Pinpoint the cell where the given text exists, returning its (x, y) midpoint coordinate. 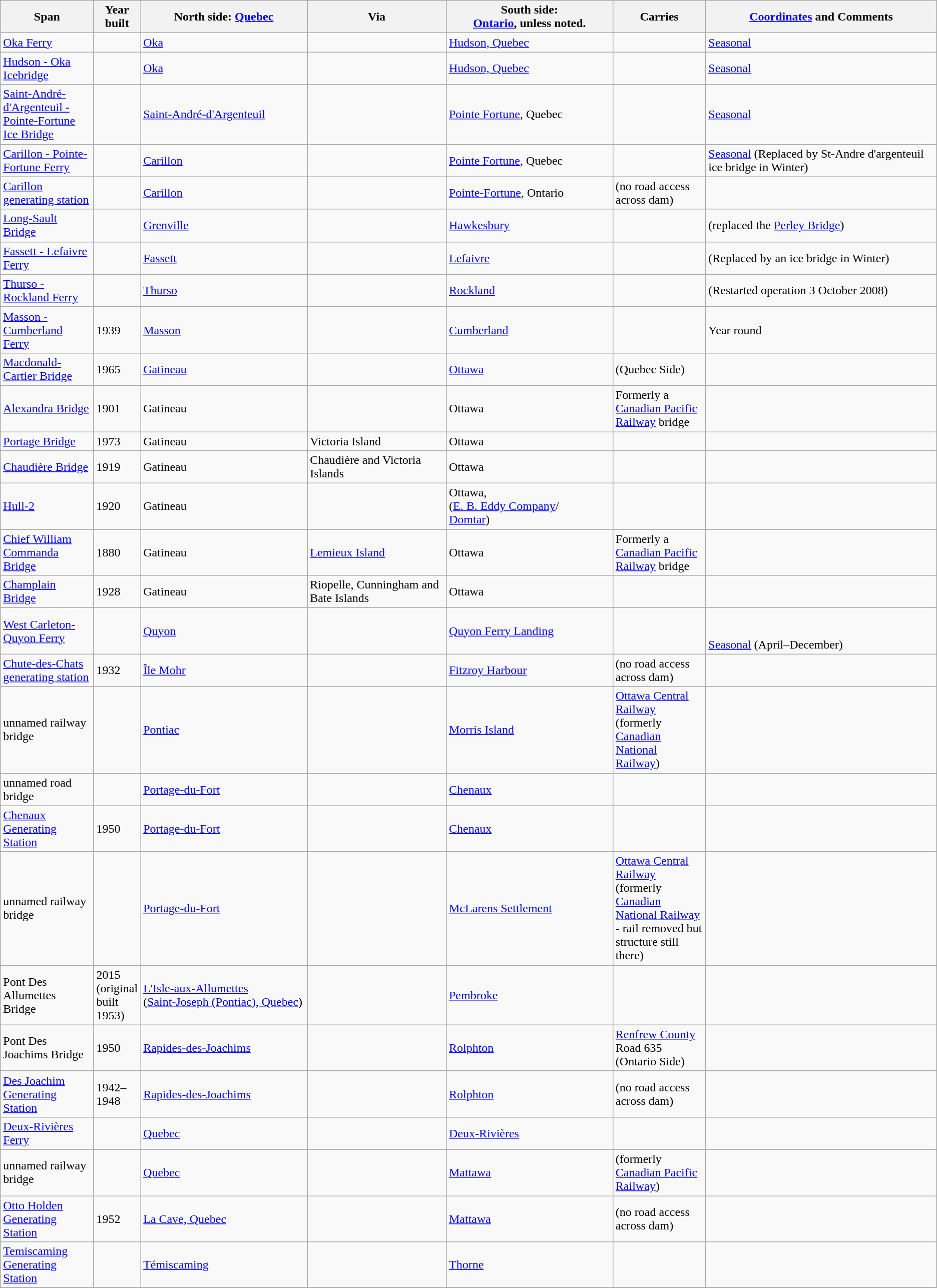
Year round (821, 330)
Chief William Commanda Bridge (47, 552)
Portage Bridge (47, 441)
Deux-Rivières (530, 1133)
Des Joachim Generating Station (47, 1094)
Carillon generating station (47, 193)
Chaudière and Victoria Islands (377, 467)
Masson - Cumberland Ferry (47, 330)
Macdonald-Cartier Bridge (47, 369)
Chaudière Bridge (47, 467)
1901 (117, 408)
Saint-André-d'Argenteuil (224, 114)
Saint-André-d'Argenteuil - Pointe-Fortune Ice Bridge (47, 114)
Hawkesbury (530, 225)
Victoria Island (377, 441)
Île Mohr (224, 671)
1919 (117, 467)
L'Isle-aux-Allumettes(Saint-Joseph (Pontiac), Quebec) (224, 995)
Thorne (530, 1265)
(Quebec Side) (659, 369)
Rockland (530, 290)
Cumberland (530, 330)
Chute-des-Chats generating station (47, 671)
1932 (117, 671)
Ottawa,(E. B. Eddy Company/Domtar) (530, 506)
Renfrew County Road 635 (Ontario Side) (659, 1048)
unnamed road bridge (47, 790)
1920 (117, 506)
Hull-2 (47, 506)
1942–1948 (117, 1094)
West Carleton-Quyon Ferry (47, 631)
Carillon - Pointe-Fortune Ferry (47, 160)
Seasonal (April–December) (821, 631)
South side:Ontario, unless noted. (530, 17)
Morris Island (530, 730)
1965 (117, 369)
Quyon (224, 631)
Fassett (224, 258)
Champlain Bridge (47, 591)
Seasonal (Replaced by St-Andre d'argenteuil ice bridge in Winter) (821, 160)
Pontiac (224, 730)
Oka Ferry (47, 43)
Carries (659, 17)
1952 (117, 1219)
Riopelle, Cunningham and Bate Islands (377, 591)
Alexandra Bridge (47, 408)
Thurso - Rockland Ferry (47, 290)
Fassett - Lefaivre Ferry (47, 258)
Otto Holden Generating Station (47, 1219)
Grenville (224, 225)
Quyon Ferry Landing (530, 631)
1973 (117, 441)
Pont Des Allumettes Bridge (47, 995)
Temiscaming Generating Station (47, 1265)
Deux-Rivières Ferry (47, 1133)
Via (377, 17)
Year built (117, 17)
(replaced the Perley Bridge) (821, 225)
(Restarted operation 3 October 2008) (821, 290)
Fitzroy Harbour (530, 671)
Coordinates and Comments (821, 17)
2015 (original built 1953) (117, 995)
(formerly Canadian Pacific Railway) (659, 1172)
Pembroke (530, 995)
Témiscaming (224, 1265)
1928 (117, 591)
1939 (117, 330)
Pointe-Fortune, Ontario (530, 193)
Ottawa Central Railway (formerly Canadian National Railway - rail removed but structure still there) (659, 909)
Chenaux Generating Station (47, 829)
Hudson - Oka Icebridge (47, 68)
(Replaced by an ice bridge in Winter) (821, 258)
Ottawa Central Railway (formerly Canadian National Railway) (659, 730)
Long-Sault Bridge (47, 225)
Pont Des Joachims Bridge (47, 1048)
Span (47, 17)
1880 (117, 552)
Lefaivre (530, 258)
Masson (224, 330)
Lemieux Island (377, 552)
McLarens Settlement (530, 909)
La Cave, Quebec (224, 1219)
Thurso (224, 290)
North side: Quebec (224, 17)
